Pinpoint the cell where the given text exists, returning its (X, Y) midpoint coordinate. 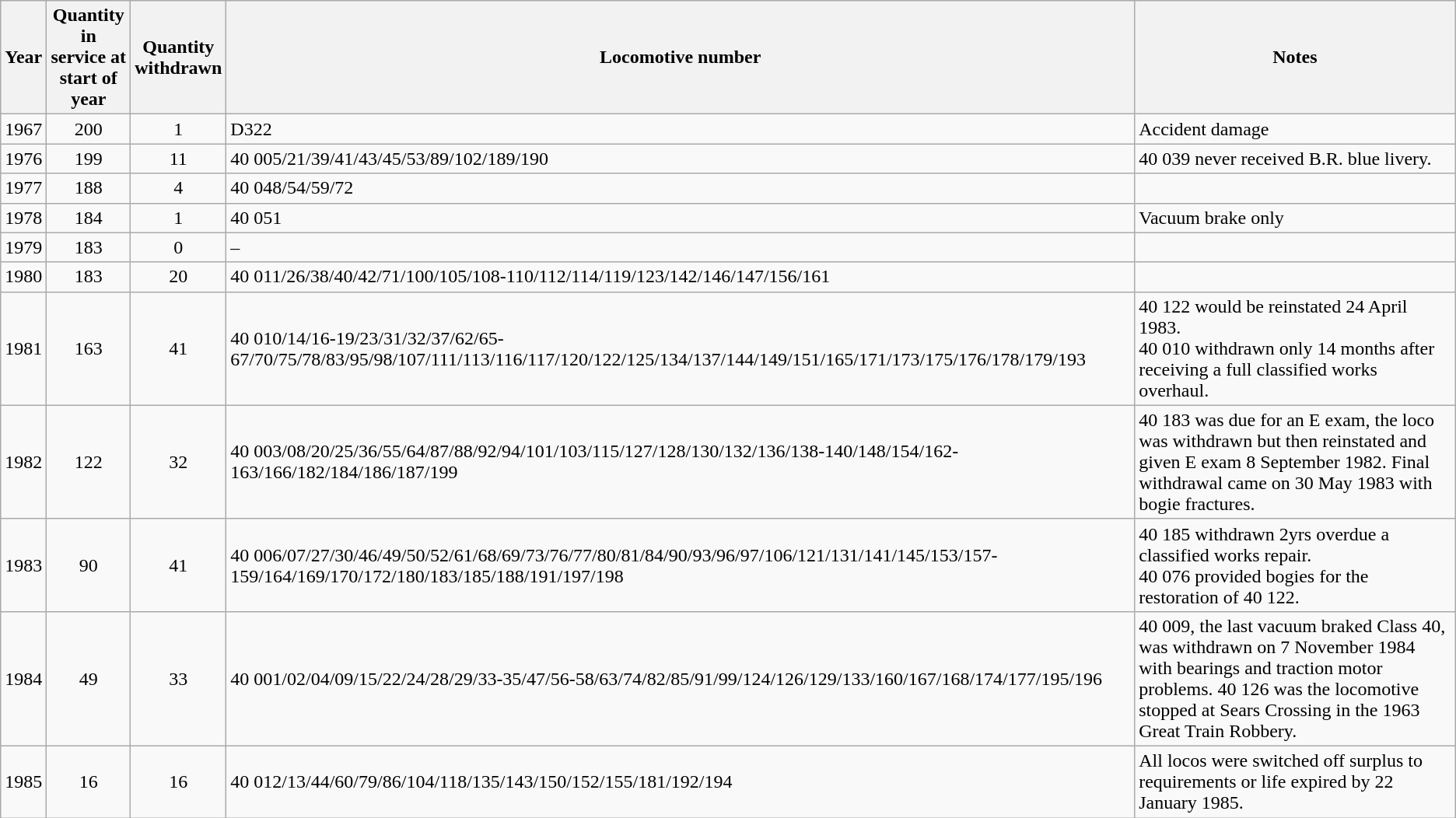
1981 (23, 348)
Locomotive number (681, 58)
40 185 withdrawn 2yrs overdue a classified works repair.40 076 provided bogies for the restoration of 40 122. (1296, 565)
1980 (23, 277)
40 010/14/16-19/23/31/32/37/62/65-67/70/75/78/83/95/98/107/111/113/116/117/120/122/125/134/137/144/149/151/165/171/173/175/176/178/179/193 (681, 348)
40 005/21/39/41/43/45/53/89/102/189/190 (681, 159)
Accident damage (1296, 129)
163 (89, 348)
32 (179, 462)
33 (179, 678)
1978 (23, 218)
40 003/08/20/25/36/55/64/87/88/92/94/101/103/115/127/128/130/132/136/138-140/148/154/162-163/166/182/184/186/187/199 (681, 462)
4 (179, 188)
– (681, 247)
199 (89, 159)
188 (89, 188)
40 122 would be reinstated 24 April 1983.40 010 withdrawn only 14 months after receiving a full classified works overhaul. (1296, 348)
1979 (23, 247)
1977 (23, 188)
40 012/13/44/60/79/86/104/118/135/143/150/152/155/181/192/194 (681, 781)
40 006/07/27/30/46/49/50/52/61/68/69/73/76/77/80/81/84/90/93/96/97/106/121/131/141/145/153/157-159/164/169/170/172/180/183/185/188/191/197/198 (681, 565)
40 039 never received B.R. blue livery. (1296, 159)
40 011/26/38/40/42/71/100/105/108-110/112/114/119/123/142/146/147/156/161 (681, 277)
20 (179, 277)
1976 (23, 159)
40 051 (681, 218)
1985 (23, 781)
122 (89, 462)
D322 (681, 129)
40 048/54/59/72 (681, 188)
11 (179, 159)
90 (89, 565)
1982 (23, 462)
200 (89, 129)
1967 (23, 129)
Quantitywithdrawn (179, 58)
49 (89, 678)
Vacuum brake only (1296, 218)
1984 (23, 678)
184 (89, 218)
1983 (23, 565)
Notes (1296, 58)
Year (23, 58)
All locos were switched off surplus to requirements or life expired by 22 January 1985. (1296, 781)
40 001/02/04/09/15/22/24/28/29/33-35/47/56-58/63/74/82/85/91/99/124/126/129/133/160/167/168/174/177/195/196 (681, 678)
0 (179, 247)
Quantity inservice atstart of year (89, 58)
